Capture the cell that displays the provided text and extract its (X, Y) central coordinate. 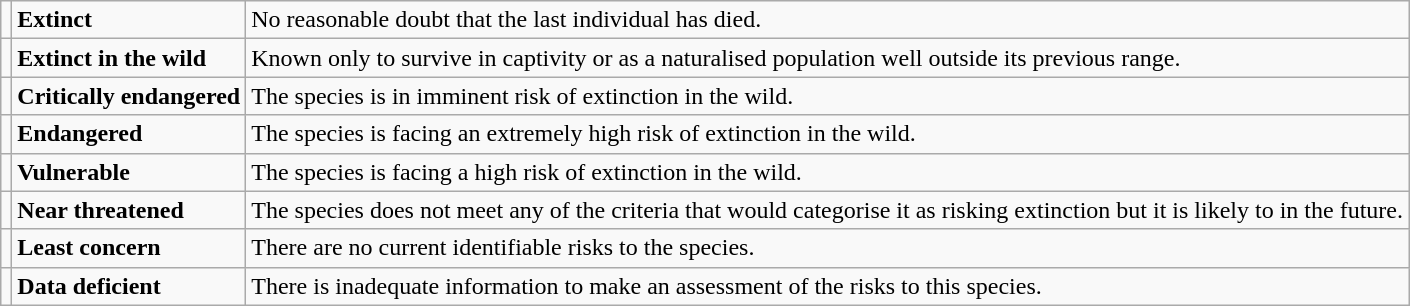
Vulnerable (129, 172)
Extinct in the wild (129, 58)
No reasonable doubt that the last individual has died. (828, 20)
Critically endangered (129, 96)
Known only to survive in captivity or as a naturalised population well outside its previous range. (828, 58)
The species is facing an extremely high risk of extinction in the wild. (828, 134)
Least concern (129, 248)
The species is in imminent risk of extinction in the wild. (828, 96)
Extinct (129, 20)
There is inadequate information to make an assessment of the risks to this species. (828, 286)
The species does not meet any of the criteria that would categorise it as risking extinction but it is likely to in the future. (828, 210)
The species is facing a high risk of extinction in the wild. (828, 172)
Data deficient (129, 286)
There are no current identifiable risks to the species. (828, 248)
Endangered (129, 134)
Near threatened (129, 210)
